From the cell containing the given text, extract its center point as (x, y) coordinate. 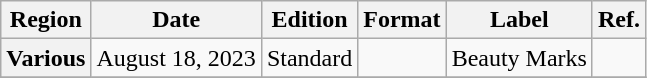
Various (46, 58)
Edition (309, 20)
Ref. (618, 20)
Region (46, 20)
Date (176, 20)
Beauty Marks (519, 58)
Standard (309, 58)
Label (519, 20)
August 18, 2023 (176, 58)
Format (402, 20)
